Determine the [X, Y] coordinate at the center of the cell enclosing the given text.  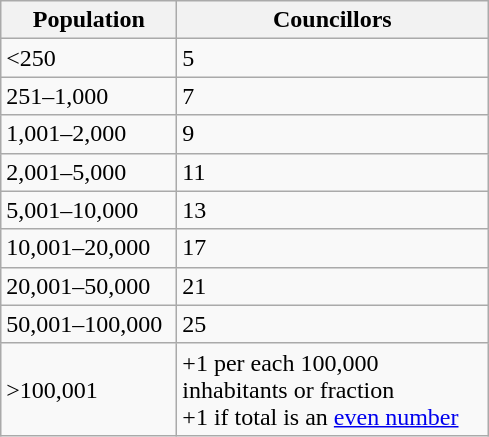
>100,001 [89, 389]
251–1,000 [89, 96]
5,001–10,000 [89, 210]
7 [332, 96]
2,001–5,000 [89, 172]
1,001–2,000 [89, 134]
10,001–20,000 [89, 248]
13 [332, 210]
+1 per each 100,000 inhabitants or fraction+1 if total is an even number [332, 389]
Councillors [332, 20]
5 [332, 58]
17 [332, 248]
21 [332, 286]
Population [89, 20]
20,001–50,000 [89, 286]
11 [332, 172]
25 [332, 324]
50,001–100,000 [89, 324]
9 [332, 134]
<250 [89, 58]
